Locate the cell with the specified text and output its (X, Y) center coordinate. 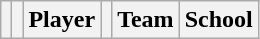
Team (146, 20)
Player (62, 20)
School (218, 20)
